Output the (x, y) coordinate of the center of the cell containing the given text.  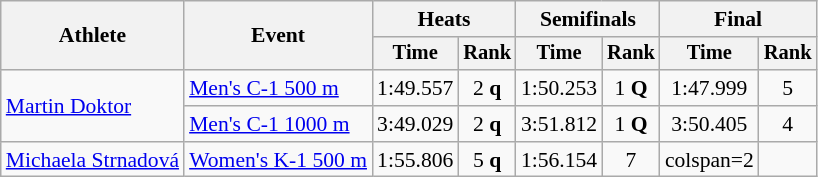
4 (788, 124)
Semifinals (588, 19)
Men's C-1 500 m (278, 88)
Final (738, 19)
Event (278, 36)
3:50.405 (710, 124)
3:49.029 (415, 124)
Heats (444, 19)
5 (788, 88)
1:47.999 (710, 88)
1:49.557 (415, 88)
1:50.253 (559, 88)
Martin Doktor (92, 106)
Men's C-1 1000 m (278, 124)
Athlete (92, 36)
3:51.812 (559, 124)
